Extract the [x, y] coordinate from the center of the cell holding the provided text.  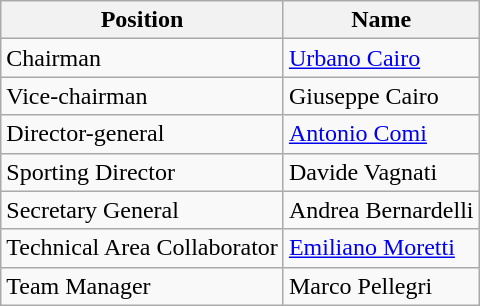
Director-general [142, 134]
Team Manager [142, 286]
Marco Pellegri [381, 286]
Giuseppe Cairo [381, 96]
Chairman [142, 58]
Urbano Cairo [381, 58]
Davide Vagnati [381, 172]
Sporting Director [142, 172]
Name [381, 20]
Position [142, 20]
Secretary General [142, 210]
Antonio Comi [381, 134]
Technical Area Collaborator [142, 248]
Emiliano Moretti [381, 248]
Andrea Bernardelli [381, 210]
Vice-chairman [142, 96]
